Identify which cell holds the provided text, then report its (X, Y) central coordinate. 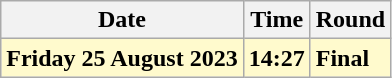
Time (276, 20)
14:27 (276, 58)
Date (122, 20)
Round (350, 20)
Final (350, 58)
Friday 25 August 2023 (122, 58)
